Extract the (x, y) coordinate from the center of the cell holding the provided text.  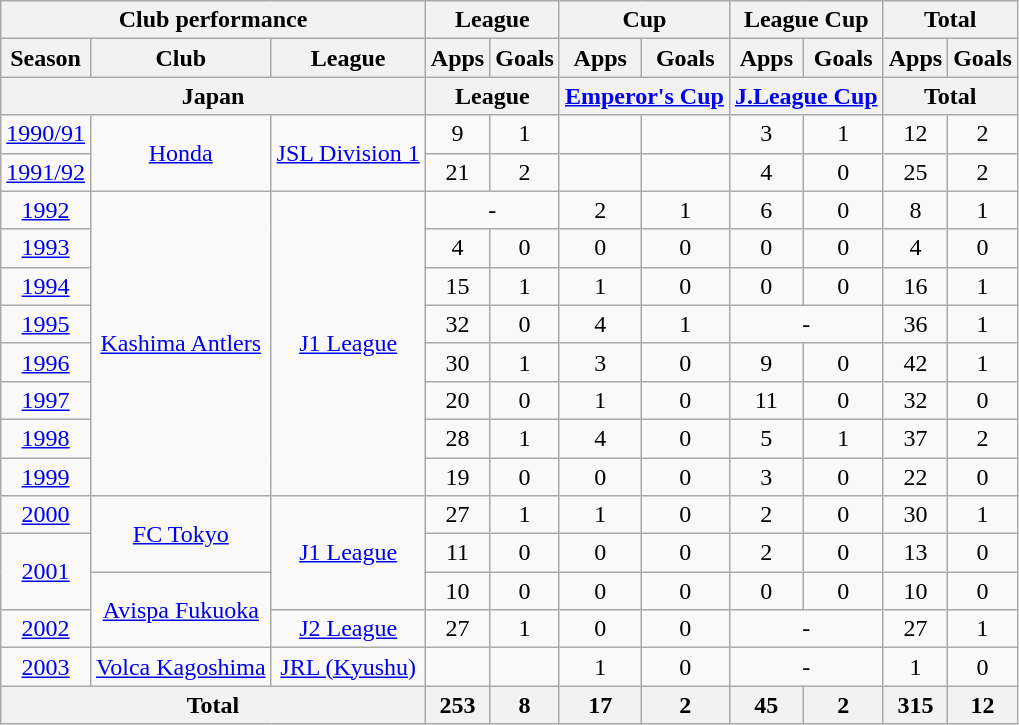
1994 (46, 286)
J.League Cup (806, 96)
36 (915, 324)
315 (915, 705)
17 (600, 705)
FC Tokyo (180, 534)
16 (915, 286)
2003 (46, 667)
Season (46, 58)
19 (457, 477)
Club performance (214, 20)
Japan (214, 96)
22 (915, 477)
League Cup (806, 20)
253 (457, 705)
J2 League (348, 629)
42 (915, 362)
2000 (46, 515)
15 (457, 286)
1999 (46, 477)
45 (766, 705)
JSL Division 1 (348, 153)
Emperor's Cup (644, 96)
Club (180, 58)
2001 (46, 572)
1997 (46, 400)
Avispa Fukuoka (180, 610)
5 (766, 438)
2002 (46, 629)
1992 (46, 210)
Honda (180, 153)
1990/91 (46, 134)
37 (915, 438)
JRL (Kyushu) (348, 667)
20 (457, 400)
Kashima Antlers (180, 343)
1993 (46, 248)
1998 (46, 438)
1991/92 (46, 172)
25 (915, 172)
6 (766, 210)
1996 (46, 362)
1995 (46, 324)
13 (915, 553)
Cup (644, 20)
21 (457, 172)
28 (457, 438)
Volca Kagoshima (180, 667)
